From the cell containing the given text, extract its center point as (x, y) coordinate. 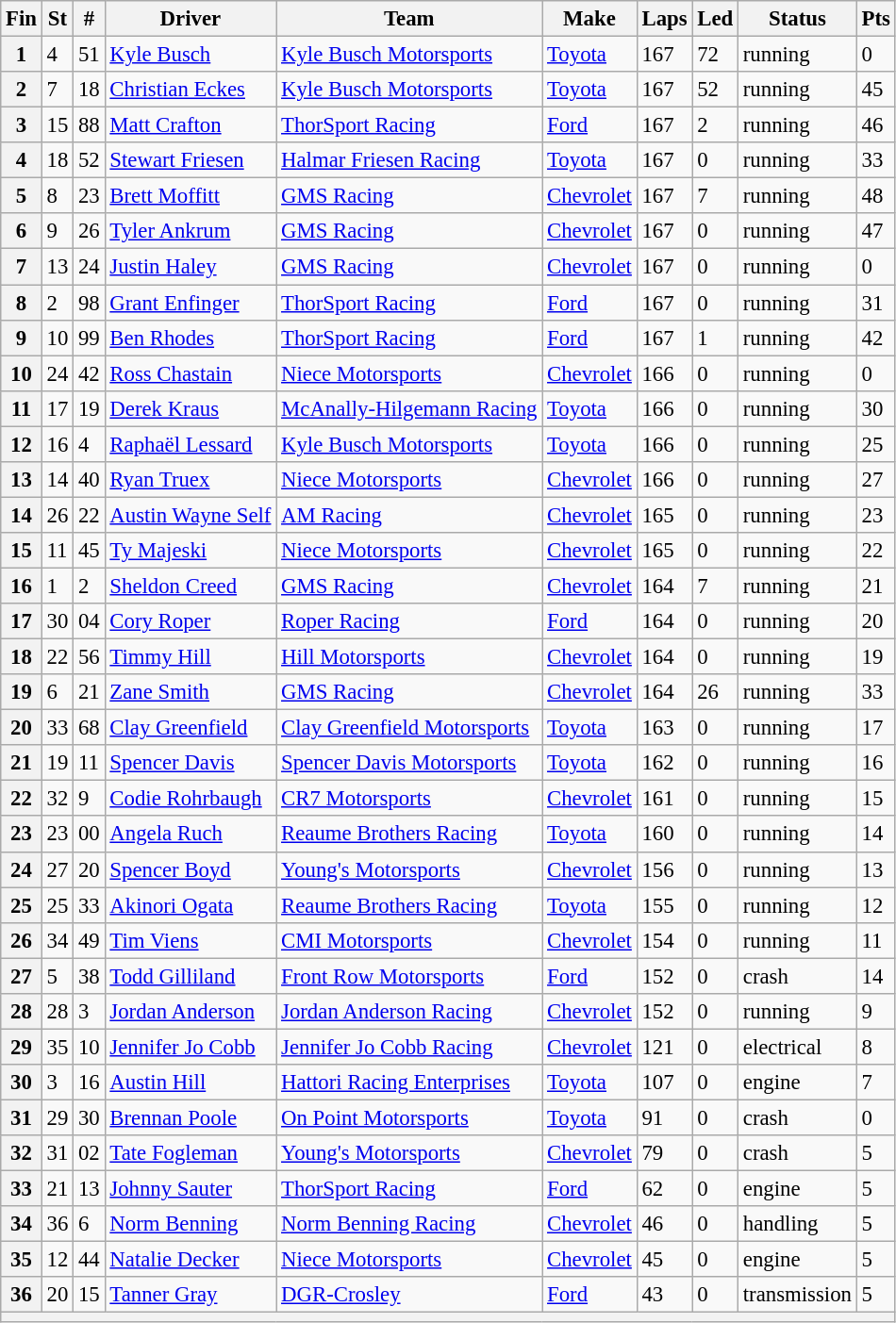
Akinori Ogata (191, 905)
Ty Majeski (191, 551)
72 (715, 55)
Ross Chastain (191, 373)
Laps (664, 19)
Spencer Davis Motorsports (409, 763)
155 (664, 905)
Natalie Decker (191, 1260)
44 (89, 1260)
Grant Enfinger (191, 303)
56 (89, 657)
Brennan Poole (191, 1117)
Ryan Truex (191, 480)
48 (875, 196)
04 (89, 621)
Brett Moffitt (191, 196)
Halmar Friesen Racing (409, 160)
51 (89, 55)
electrical (797, 1047)
163 (664, 728)
DGR-Crosley (409, 1295)
Spencer Boyd (191, 869)
McAnally-Hilgemann Racing (409, 408)
Clay Greenfield (191, 728)
Jennifer Jo Cobb Racing (409, 1047)
99 (89, 338)
# (89, 19)
St (57, 19)
Johnny Sauter (191, 1189)
107 (664, 1083)
Tate Fogleman (191, 1153)
Raphaël Lessard (191, 444)
79 (664, 1153)
Front Row Motorsports (409, 976)
Fin (22, 19)
Roper Racing (409, 621)
00 (89, 835)
Austin Hill (191, 1083)
transmission (797, 1295)
Hill Motorsports (409, 657)
Todd Gilliland (191, 976)
62 (664, 1189)
47 (875, 231)
154 (664, 940)
Matt Crafton (191, 125)
CMI Motorsports (409, 940)
Status (797, 19)
160 (664, 835)
Pts (875, 19)
Tanner Gray (191, 1295)
161 (664, 799)
Angela Ruch (191, 835)
Codie Rohrbaugh (191, 799)
68 (89, 728)
Kyle Busch (191, 55)
Justin Haley (191, 267)
38 (89, 976)
Stewart Friesen (191, 160)
88 (89, 125)
02 (89, 1153)
Led (715, 19)
Ben Rhodes (191, 338)
Clay Greenfield Motorsports (409, 728)
AM Racing (409, 515)
Hattori Racing Enterprises (409, 1083)
Christian Eckes (191, 90)
98 (89, 303)
Derek Kraus (191, 408)
Team (409, 19)
91 (664, 1117)
Jennifer Jo Cobb (191, 1047)
43 (664, 1295)
49 (89, 940)
Tim Viens (191, 940)
Jordan Anderson (191, 1012)
Jordan Anderson Racing (409, 1012)
Tyler Ankrum (191, 231)
Norm Benning (191, 1224)
156 (664, 869)
Norm Benning Racing (409, 1224)
On Point Motorsports (409, 1117)
Driver (191, 19)
Zane Smith (191, 692)
Timmy Hill (191, 657)
Cory Roper (191, 621)
handling (797, 1224)
Spencer Davis (191, 763)
Austin Wayne Self (191, 515)
121 (664, 1047)
Make (589, 19)
40 (89, 480)
162 (664, 763)
Sheldon Creed (191, 586)
CR7 Motorsports (409, 799)
